Locate the cell with the specified text and output its [x, y] center coordinate. 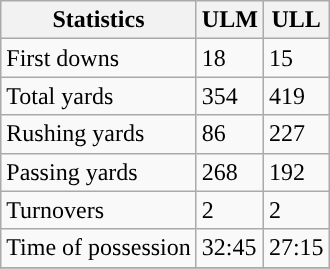
18 [230, 58]
268 [230, 172]
Statistics [99, 20]
27:15 [296, 248]
192 [296, 172]
Total yards [99, 96]
Turnovers [99, 210]
First downs [99, 58]
Time of possession [99, 248]
ULM [230, 20]
86 [230, 134]
15 [296, 58]
Passing yards [99, 172]
419 [296, 96]
Rushing yards [99, 134]
ULL [296, 20]
32:45 [230, 248]
354 [230, 96]
227 [296, 134]
